Scan for the cell matching the given text and deliver its [x, y] coordinate at center. 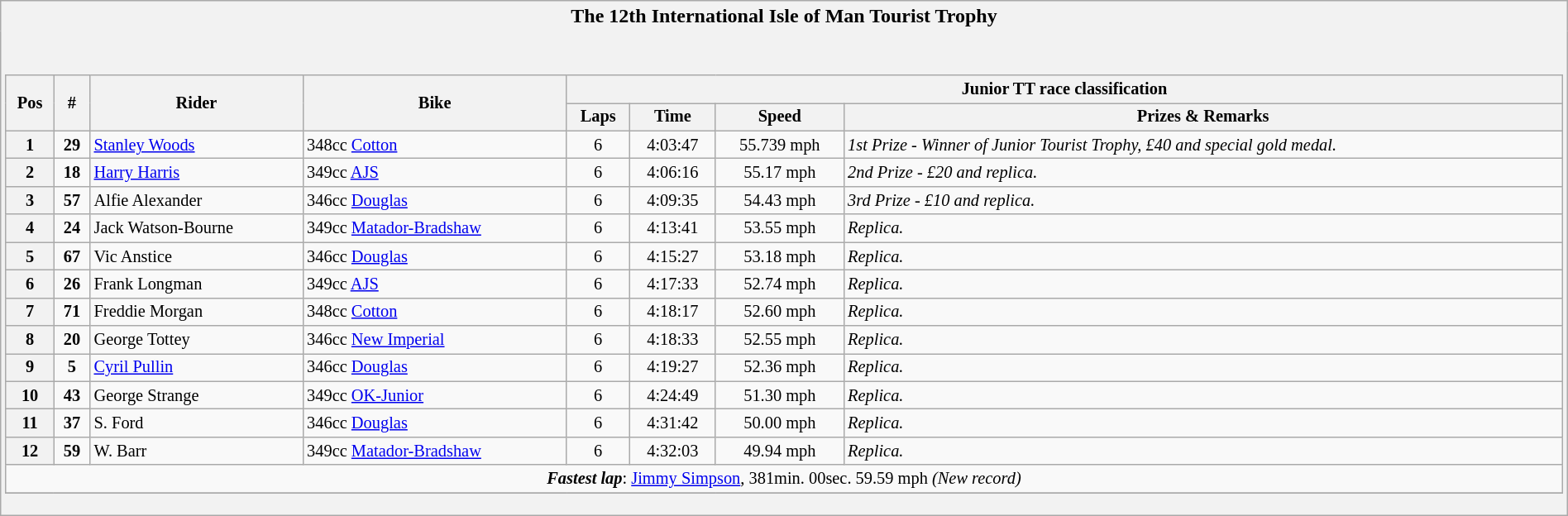
Bike [435, 103]
52.36 mph [779, 368]
349cc OK-Junior [435, 395]
Vic Anstice [197, 256]
9 [30, 368]
59 [71, 451]
Junior TT race classification [1064, 89]
W. Barr [197, 451]
26 [71, 284]
346cc New Imperial [435, 340]
49.94 mph [779, 451]
2nd Prize - £20 and replica. [1202, 173]
1st Prize - Winner of Junior Tourist Trophy, £40 and special gold medal. [1202, 145]
54.43 mph [779, 201]
8 [30, 340]
Frank Longman [197, 284]
4:09:35 [672, 201]
4:24:49 [672, 395]
50.00 mph [779, 423]
11 [30, 423]
Rider [197, 103]
4:17:33 [672, 284]
Jack Watson-Bourne [197, 228]
Fastest lap: Jimmy Simpson, 381min. 00sec. 59.59 mph (New record) [784, 479]
57 [71, 201]
2 [30, 173]
4:32:03 [672, 451]
3 [30, 201]
20 [71, 340]
24 [71, 228]
53.55 mph [779, 228]
4:06:16 [672, 173]
4 [30, 228]
Pos [30, 103]
Freddie Morgan [197, 312]
The 12th International Isle of Man Tourist Trophy [784, 17]
4:15:27 [672, 256]
1 [30, 145]
Harry Harris [197, 173]
George Tottey [197, 340]
4:18:33 [672, 340]
George Strange [197, 395]
52.74 mph [779, 284]
43 [71, 395]
7 [30, 312]
52.60 mph [779, 312]
71 [71, 312]
4:19:27 [672, 368]
Speed [779, 117]
67 [71, 256]
Prizes & Remarks [1202, 117]
Stanley Woods [197, 145]
# [71, 103]
Time [672, 117]
3rd Prize - £10 and replica. [1202, 201]
55.739 mph [779, 145]
Alfie Alexander [197, 201]
55.17 mph [779, 173]
4:03:47 [672, 145]
29 [71, 145]
51.30 mph [779, 395]
4:18:17 [672, 312]
4:31:42 [672, 423]
12 [30, 451]
37 [71, 423]
S. Ford [197, 423]
Cyril Pullin [197, 368]
10 [30, 395]
Laps [598, 117]
18 [71, 173]
4:13:41 [672, 228]
53.18 mph [779, 256]
52.55 mph [779, 340]
